Locate the cell with the specified text and output its (X, Y) center coordinate. 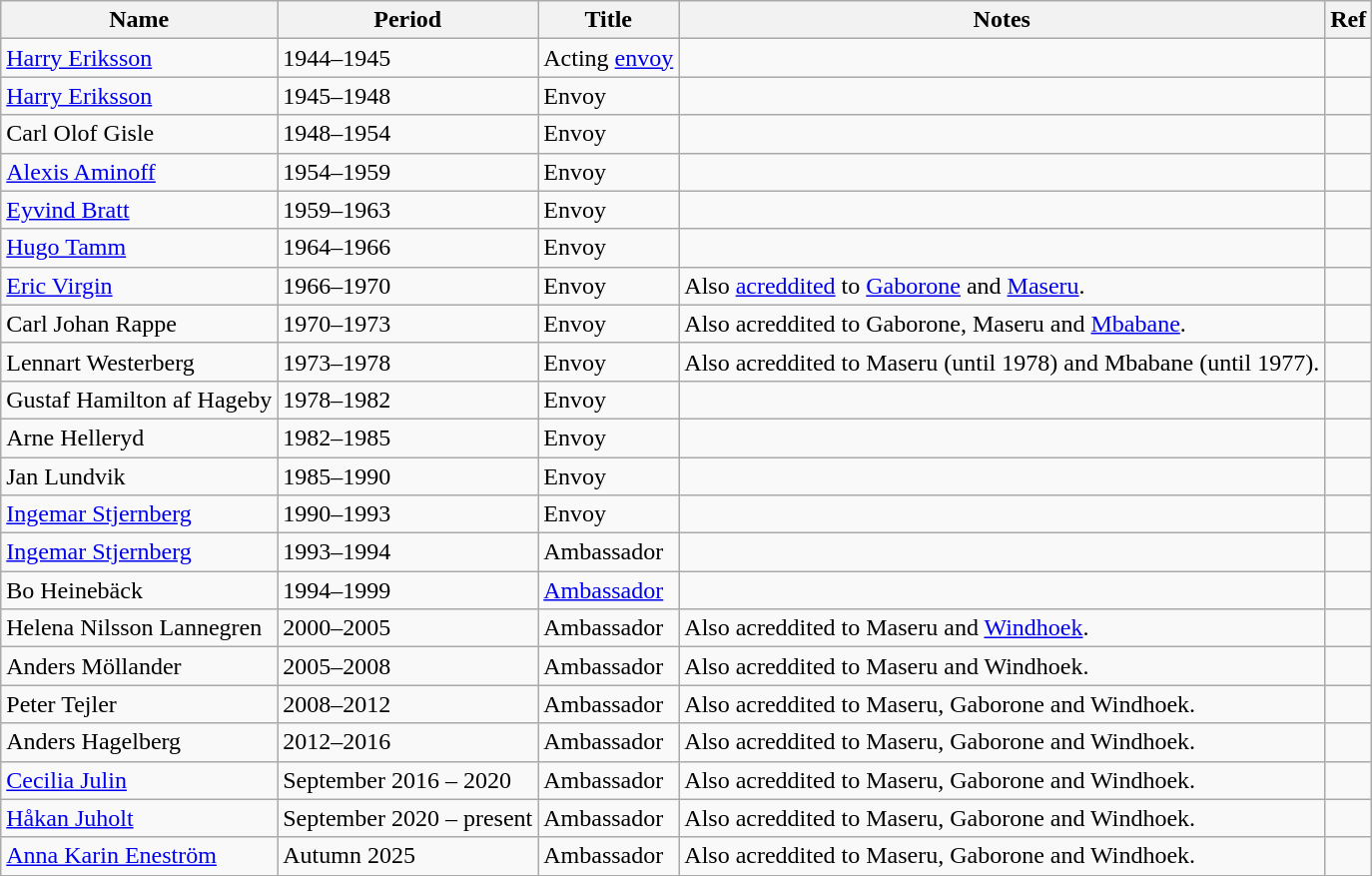
Helena Nilsson Lannegren (140, 628)
1959–1963 (407, 210)
Ref (1348, 20)
Notes (1003, 20)
Period (407, 20)
1993–1994 (407, 552)
Arne Helleryd (140, 438)
Also acreddited to Maseru (until 1978) and Mbabane (until 1977). (1003, 362)
Anna Karin Eneström (140, 856)
1990–1993 (407, 514)
1973–1978 (407, 362)
Peter Tejler (140, 704)
Anders Möllander (140, 666)
1966–1970 (407, 286)
2005–2008 (407, 666)
Autumn 2025 (407, 856)
Jan Lundvik (140, 476)
Name (140, 20)
Anders Hagelberg (140, 742)
2012–2016 (407, 742)
Eyvind Bratt (140, 210)
1994–1999 (407, 590)
Also acreddited to Gaborone and Maseru. (1003, 286)
Also acreddited to Gaborone, Maseru and Mbabane. (1003, 324)
1945–1948 (407, 96)
September 2020 – present (407, 818)
Carl Olof Gisle (140, 134)
1954–1959 (407, 172)
September 2016 – 2020 (407, 780)
1982–1985 (407, 438)
1985–1990 (407, 476)
Lennart Westerberg (140, 362)
1948–1954 (407, 134)
Gustaf Hamilton af Hageby (140, 400)
Håkan Juholt (140, 818)
1970–1973 (407, 324)
1964–1966 (407, 248)
Carl Johan Rappe (140, 324)
Acting envoy (609, 58)
1978–1982 (407, 400)
1944–1945 (407, 58)
Title (609, 20)
Eric Virgin (140, 286)
Hugo Tamm (140, 248)
Cecilia Julin (140, 780)
2008–2012 (407, 704)
Bo Heinebäck (140, 590)
2000–2005 (407, 628)
Alexis Aminoff (140, 172)
